Pinpoint the cell where the given text exists, returning its [x, y] midpoint coordinate. 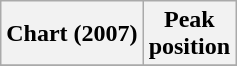
Peakposition [189, 34]
Chart (2007) [72, 34]
